Pinpoint the cell where the given text exists, returning its (X, Y) midpoint coordinate. 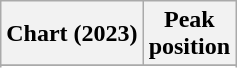
Chart (2023) (72, 34)
Peakposition (189, 34)
